Provide the (X, Y) coordinate of the cell's center where the given text is located.  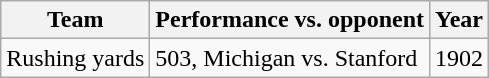
Team (76, 20)
Performance vs. opponent (290, 20)
503, Michigan vs. Stanford (290, 58)
Rushing yards (76, 58)
1902 (460, 58)
Year (460, 20)
